Locate the cell with the specified text and output its (X, Y) center coordinate. 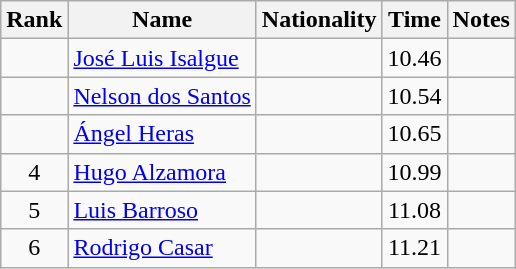
Nationality (319, 20)
Ángel Heras (162, 134)
Rodrigo Casar (162, 248)
11.21 (414, 248)
Name (162, 20)
Notes (481, 20)
Rank (34, 20)
José Luis Isalgue (162, 58)
5 (34, 210)
11.08 (414, 210)
Nelson dos Santos (162, 96)
Luis Barroso (162, 210)
Time (414, 20)
Hugo Alzamora (162, 172)
10.65 (414, 134)
10.99 (414, 172)
6 (34, 248)
4 (34, 172)
10.46 (414, 58)
10.54 (414, 96)
